Return (x, y) of the center of cell containing provided text 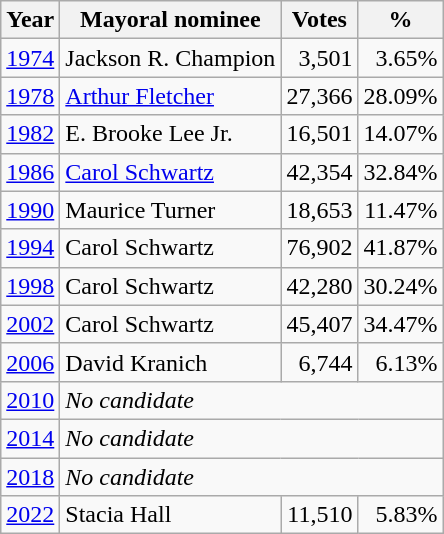
3.65% (400, 58)
16,501 (320, 134)
28.09% (400, 96)
41.87% (400, 248)
1982 (30, 134)
45,407 (320, 324)
1974 (30, 58)
1994 (30, 248)
3,501 (320, 58)
11,510 (320, 515)
1978 (30, 96)
1998 (30, 286)
11.47% (400, 210)
Jackson R. Champion (170, 58)
42,354 (320, 172)
1986 (30, 172)
E. Brooke Lee Jr. (170, 134)
1990 (30, 210)
27,366 (320, 96)
34.47% (400, 324)
14.07% (400, 134)
% (400, 20)
2018 (30, 477)
2010 (30, 400)
6.13% (400, 362)
2006 (30, 362)
32.84% (400, 172)
42,280 (320, 286)
76,902 (320, 248)
2014 (30, 438)
Votes (320, 20)
Stacia Hall (170, 515)
2002 (30, 324)
Arthur Fletcher (170, 96)
David Kranich (170, 362)
5.83% (400, 515)
Year (30, 20)
2022 (30, 515)
Mayoral nominee (170, 20)
18,653 (320, 210)
Maurice Turner (170, 210)
30.24% (400, 286)
6,744 (320, 362)
